Return (X, Y) of the center of cell containing provided text 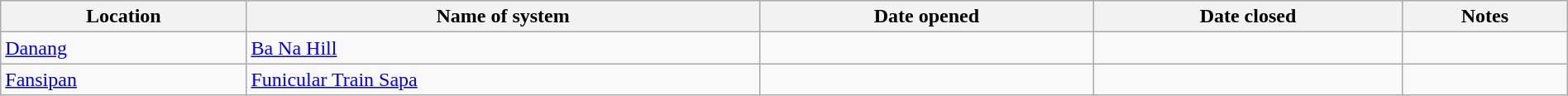
Date opened (926, 17)
Funicular Train Sapa (503, 79)
Ba Na Hill (503, 48)
Fansipan (124, 79)
Notes (1484, 17)
Date closed (1247, 17)
Name of system (503, 17)
Danang (124, 48)
Location (124, 17)
